Capture the cell that displays the provided text and extract its [x, y] central coordinate. 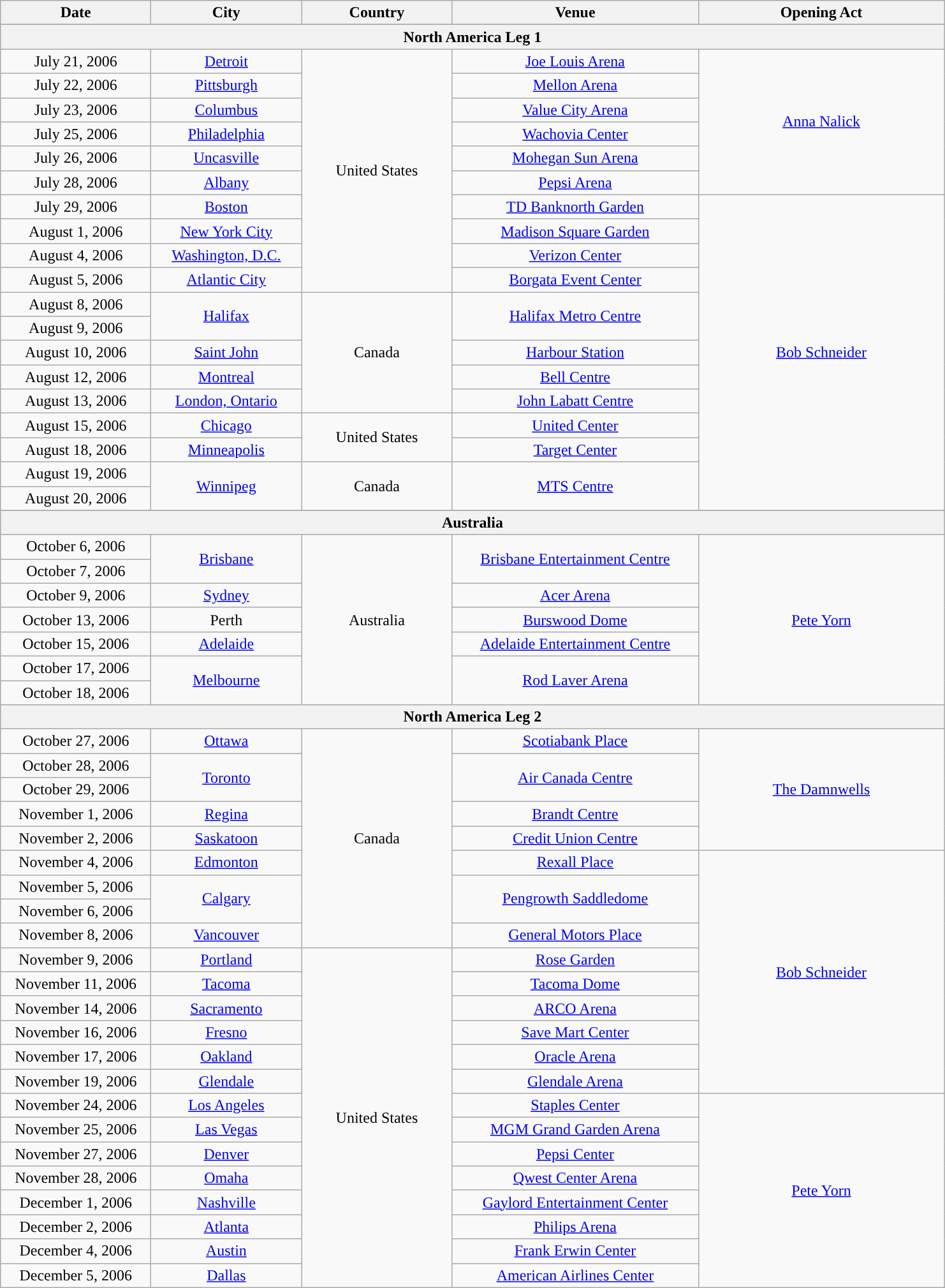
Columbus [226, 110]
August 13, 2006 [76, 401]
Chicago [226, 426]
July 28, 2006 [76, 182]
July 25, 2006 [76, 134]
Tacoma [226, 984]
Calgary [226, 899]
Portland [226, 959]
Borgata Event Center [575, 279]
July 23, 2006 [76, 110]
October 18, 2006 [76, 692]
November 6, 2006 [76, 911]
December 2, 2006 [76, 1227]
November 25, 2006 [76, 1130]
August 9, 2006 [76, 329]
Albany [226, 182]
Bell Centre [575, 377]
Credit Union Centre [575, 838]
Madison Square Garden [575, 231]
American Airlines Center [575, 1275]
Brisbane [226, 559]
Pepsi Center [575, 1154]
Burswood Dome [575, 619]
Staples Center [575, 1106]
Nashville [226, 1203]
October 27, 2006 [76, 741]
October 17, 2006 [76, 668]
Value City Arena [575, 110]
August 5, 2006 [76, 279]
November 2, 2006 [76, 838]
Glendale [226, 1081]
Qwest Center Arena [575, 1178]
October 6, 2006 [76, 547]
TD Banknorth Garden [575, 207]
Harbour Station [575, 353]
Target Center [575, 450]
November 24, 2006 [76, 1106]
August 1, 2006 [76, 231]
November 8, 2006 [76, 935]
October 29, 2006 [76, 790]
August 19, 2006 [76, 474]
Toronto [226, 778]
October 15, 2006 [76, 644]
Rose Garden [575, 959]
July 22, 2006 [76, 85]
Ottawa [226, 741]
November 11, 2006 [76, 984]
August 4, 2006 [76, 255]
Oracle Arena [575, 1056]
Venue [575, 13]
Denver [226, 1154]
Glendale Arena [575, 1081]
Regina [226, 814]
Save Mart Center [575, 1032]
Brisbane Entertainment Centre [575, 559]
MTS Centre [575, 486]
July 29, 2006 [76, 207]
Detroit [226, 61]
Saskatoon [226, 838]
Philadelphia [226, 134]
November 1, 2006 [76, 814]
Joe Louis Arena [575, 61]
Verizon Center [575, 255]
October 13, 2006 [76, 619]
Uncasville [226, 158]
November 27, 2006 [76, 1154]
November 4, 2006 [76, 862]
October 7, 2006 [76, 571]
July 21, 2006 [76, 61]
November 14, 2006 [76, 1008]
MGM Grand Garden Arena [575, 1130]
Rod Laver Arena [575, 680]
United Center [575, 426]
August 20, 2006 [76, 498]
December 1, 2006 [76, 1203]
Fresno [226, 1032]
Los Angeles [226, 1106]
Rexall Place [575, 862]
ARCO Arena [575, 1008]
John Labatt Centre [575, 401]
Atlantic City [226, 279]
Washington, D.C. [226, 255]
Edmonton [226, 862]
Air Canada Centre [575, 778]
Halifax [226, 316]
Halifax Metro Centre [575, 316]
August 10, 2006 [76, 353]
Atlanta [226, 1227]
Vancouver [226, 935]
Oakland [226, 1056]
Winnipeg [226, 486]
November 9, 2006 [76, 959]
August 18, 2006 [76, 450]
Sydney [226, 595]
Opening Act [821, 13]
November 19, 2006 [76, 1081]
October 28, 2006 [76, 766]
London, Ontario [226, 401]
Melbourne [226, 680]
Minneapolis [226, 450]
Date [76, 13]
New York City [226, 231]
December 4, 2006 [76, 1251]
General Motors Place [575, 935]
Acer Arena [575, 595]
North America Leg 2 [472, 717]
Scotiabank Place [575, 741]
Sacramento [226, 1008]
Las Vegas [226, 1130]
Adelaide [226, 644]
Country [377, 13]
Philips Arena [575, 1227]
Mellon Arena [575, 85]
Austin [226, 1251]
November 16, 2006 [76, 1032]
Adelaide Entertainment Centre [575, 644]
Saint John [226, 353]
Gaylord Entertainment Center [575, 1203]
December 5, 2006 [76, 1275]
Brandt Centre [575, 814]
Tacoma Dome [575, 984]
August 8, 2006 [76, 304]
Perth [226, 619]
Pengrowth Saddledome [575, 899]
Boston [226, 207]
Frank Erwin Center [575, 1251]
November 5, 2006 [76, 887]
Mohegan Sun Arena [575, 158]
Omaha [226, 1178]
November 17, 2006 [76, 1056]
November 28, 2006 [76, 1178]
October 9, 2006 [76, 595]
Anna Nalick [821, 122]
Dallas [226, 1275]
The Damnwells [821, 790]
North America Leg 1 [472, 37]
Pepsi Arena [575, 182]
July 26, 2006 [76, 158]
Pittsburgh [226, 85]
Wachovia Center [575, 134]
August 12, 2006 [76, 377]
Montreal [226, 377]
City [226, 13]
August 15, 2006 [76, 426]
